Return the (x, y) coordinate for the center point of the cell that contains the specified text.  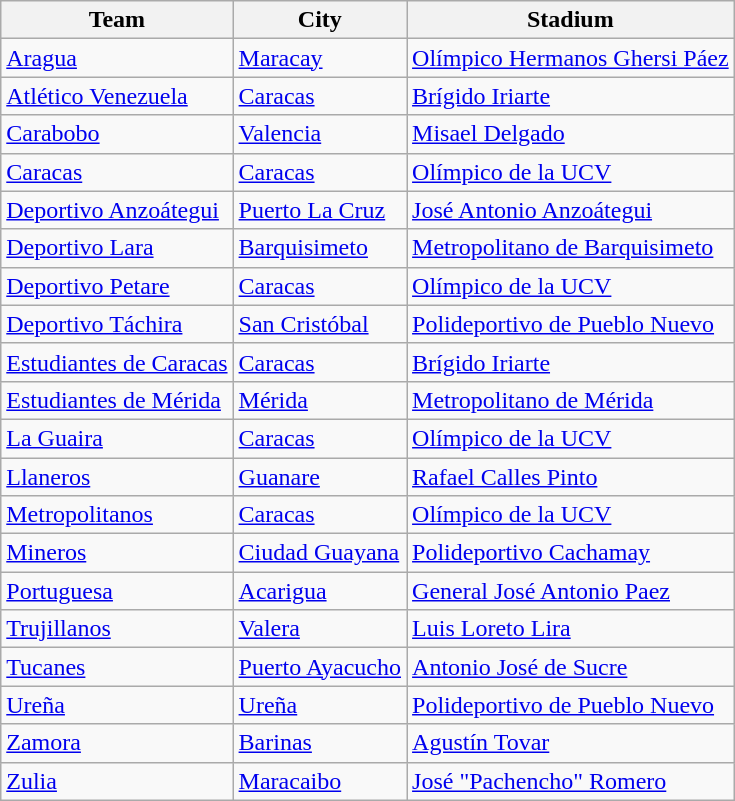
Llaneros (117, 477)
Metropolitano de Mérida (571, 400)
City (320, 20)
Tucanes (117, 667)
Barinas (320, 743)
Guanare (320, 477)
Acarigua (320, 591)
Rafael Calles Pinto (571, 477)
Zamora (117, 743)
Mérida (320, 400)
Estudiantes de Caracas (117, 362)
Valencia (320, 134)
Atlético Venezuela (117, 96)
Carabobo (117, 134)
Portuguesa (117, 591)
Zulia (117, 781)
Metropolitanos (117, 515)
José Antonio Anzoátegui (571, 210)
Maracay (320, 58)
Deportivo Lara (117, 248)
La Guaira (117, 438)
Puerto Ayacucho (320, 667)
José "Pachencho" Romero (571, 781)
Estudiantes de Mérida (117, 400)
Aragua (117, 58)
Team (117, 20)
Deportivo Táchira (117, 324)
Antonio José de Sucre (571, 667)
Misael Delgado (571, 134)
Puerto La Cruz (320, 210)
Deportivo Petare (117, 286)
Valera (320, 629)
San Cristóbal (320, 324)
Olímpico Hermanos Ghersi Páez (571, 58)
Barquisimeto (320, 248)
General José Antonio Paez (571, 591)
Luis Loreto Lira (571, 629)
Agustín Tovar (571, 743)
Ciudad Guayana (320, 553)
Polideportivo Cachamay (571, 553)
Metropolitano de Barquisimeto (571, 248)
Maracaibo (320, 781)
Trujillanos (117, 629)
Stadium (571, 20)
Deportivo Anzoátegui (117, 210)
Mineros (117, 553)
